Provide the (X, Y) coordinate of the cell's center where the given text is located.  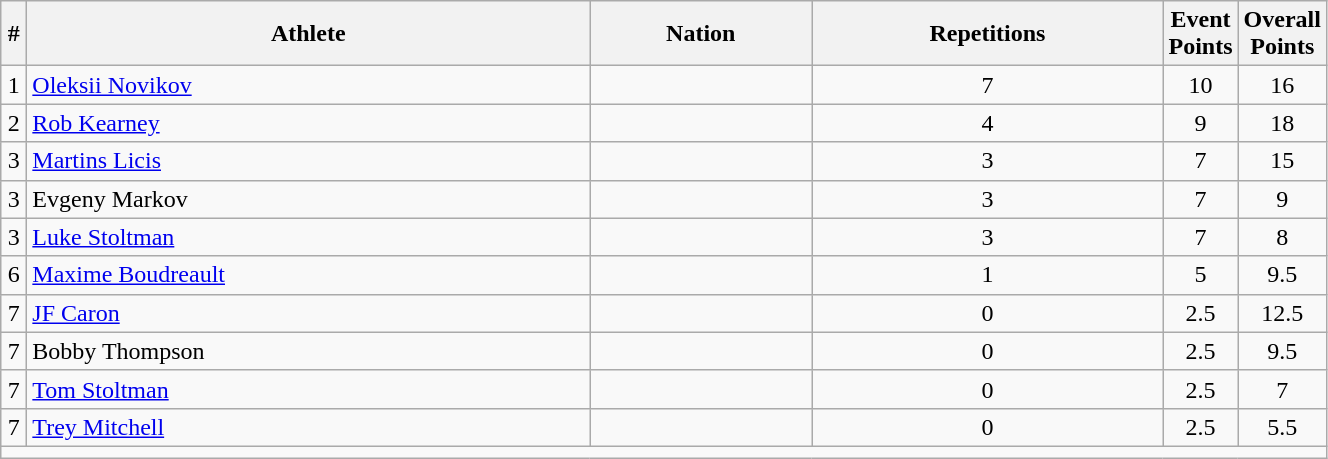
Martins Licis (308, 161)
Trey Mitchell (308, 427)
8 (1282, 237)
10 (1200, 85)
Evgeny Markov (308, 199)
12.5 (1282, 313)
Nation (701, 34)
5.5 (1282, 427)
Maxime Boudreault (308, 275)
6 (14, 275)
# (14, 34)
4 (988, 123)
Luke Stoltman (308, 237)
Rob Kearney (308, 123)
Repetitions (988, 34)
Tom Stoltman (308, 389)
Oleksii Novikov (308, 85)
JF Caron (308, 313)
18 (1282, 123)
16 (1282, 85)
Bobby Thompson (308, 351)
Overall Points (1282, 34)
5 (1200, 275)
Event Points (1200, 34)
Athlete (308, 34)
2 (14, 123)
15 (1282, 161)
